Output the (x, y) coordinate of the center of the cell containing the given text.  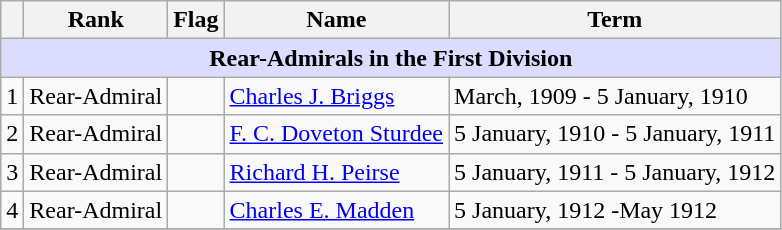
Richard H. Peirse (336, 172)
4 (12, 210)
2 (12, 134)
Charles J. Briggs (336, 96)
3 (12, 172)
5 January, 1911 - 5 January, 1912 (615, 172)
5 January, 1912 -May 1912 (615, 210)
5 January, 1910 - 5 January, 1911 (615, 134)
Rank (96, 20)
1 (12, 96)
F. C. Doveton Sturdee (336, 134)
Rear-Admirals in the First Division (391, 58)
March, 1909 - 5 January, 1910 (615, 96)
Charles E. Madden (336, 210)
Flag (196, 20)
Name (336, 20)
Term (615, 20)
